Search for the cell housing the specified text and yield its (x, y) center coordinate. 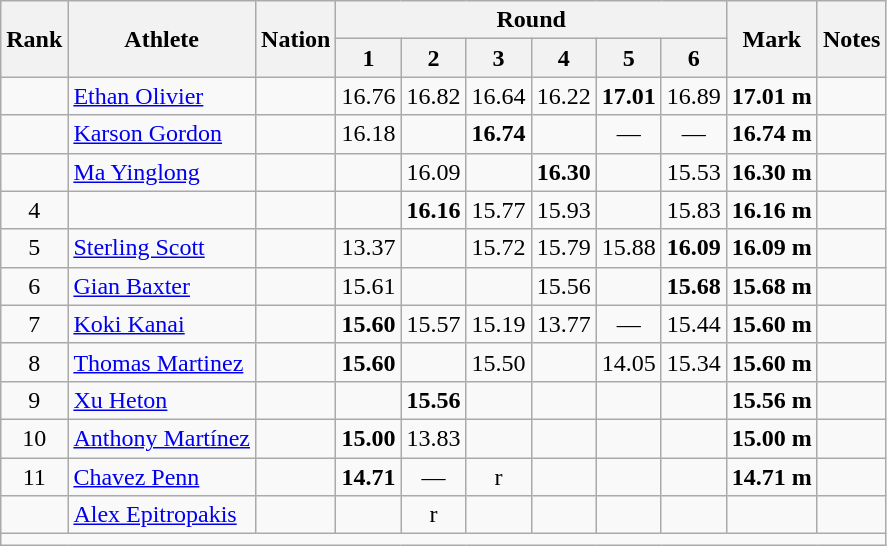
15.72 (498, 248)
Xu Heton (162, 400)
Notes (851, 39)
15.00 m (772, 438)
15.44 (694, 324)
15.00 (368, 438)
16.74 m (772, 134)
Rank (34, 39)
16.18 (368, 134)
16.09 m (772, 248)
13.37 (368, 248)
3 (498, 58)
Nation (296, 39)
16.22 (564, 96)
16.82 (434, 96)
14.71 m (772, 477)
16.16 m (772, 210)
Anthony Martínez (162, 438)
15.88 (628, 248)
13.77 (564, 324)
15.79 (564, 248)
Round (531, 20)
15.77 (498, 210)
16.30 m (772, 172)
16.16 (434, 210)
15.93 (564, 210)
Sterling Scott (162, 248)
9 (34, 400)
Ethan Olivier (162, 96)
16.64 (498, 96)
15.34 (694, 362)
14.71 (368, 477)
Gian Baxter (162, 286)
17.01 (628, 96)
Chavez Penn (162, 477)
10 (34, 438)
17.01 m (772, 96)
Athlete (162, 39)
15.68 m (772, 286)
2 (434, 58)
15.61 (368, 286)
Mark (772, 39)
15.19 (498, 324)
8 (34, 362)
15.68 (694, 286)
15.50 (498, 362)
11 (34, 477)
Thomas Martinez (162, 362)
16.30 (564, 172)
1 (368, 58)
16.74 (498, 134)
15.56 m (772, 400)
Alex Epitropakis (162, 515)
15.57 (434, 324)
Ma Yinglong (162, 172)
13.83 (434, 438)
7 (34, 324)
15.53 (694, 172)
16.76 (368, 96)
15.83 (694, 210)
14.05 (628, 362)
Koki Kanai (162, 324)
16.89 (694, 96)
Karson Gordon (162, 134)
